From the cell containing the given text, extract its center point as [x, y] coordinate. 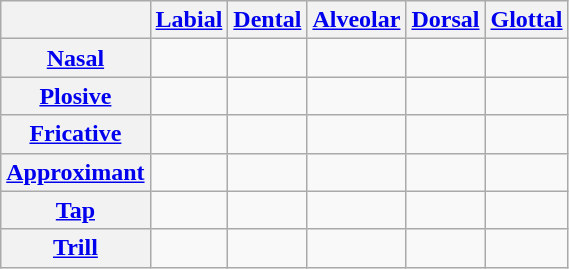
Fricative [76, 134]
Dorsal [446, 20]
Trill [76, 248]
Glottal [526, 20]
Alveolar [356, 20]
Nasal [76, 58]
Dental [268, 20]
Labial [189, 20]
Approximant [76, 172]
Tap [76, 210]
Plosive [76, 96]
